Return (X, Y) of the center of cell containing provided text 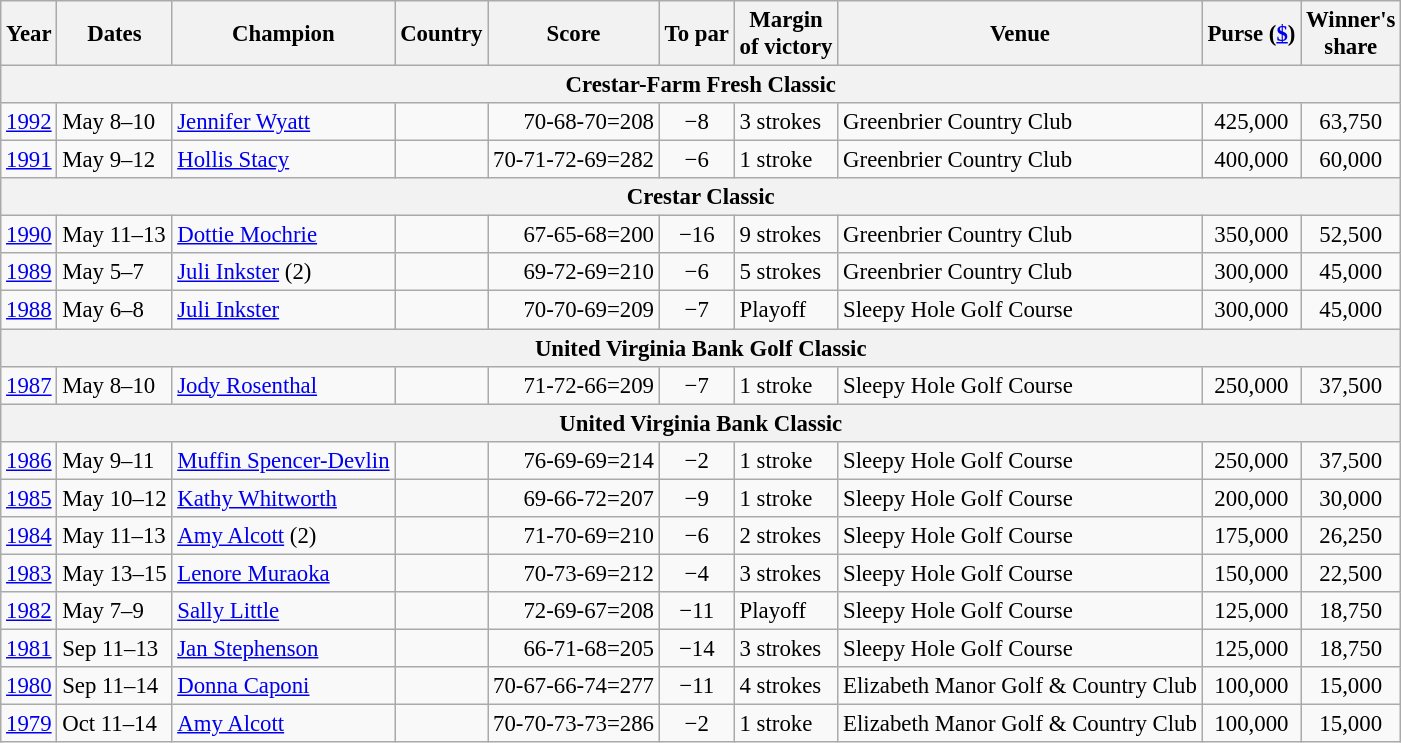
Sep 11–14 (114, 686)
200,000 (1252, 498)
−4 (696, 573)
175,000 (1252, 536)
76-69-69=214 (574, 460)
Juli Inkster (284, 310)
71-72-66=209 (574, 385)
1988 (29, 310)
1991 (29, 160)
−16 (696, 235)
70-70-69=209 (574, 310)
63,750 (1351, 122)
350,000 (1252, 235)
May 7–9 (114, 611)
Sally Little (284, 611)
United Virginia Bank Classic (701, 423)
Jan Stephenson (284, 648)
26,250 (1351, 536)
72-69-67=208 (574, 611)
−9 (696, 498)
1986 (29, 460)
1990 (29, 235)
70-71-72-69=282 (574, 160)
1984 (29, 536)
Kathy Whitworth (284, 498)
Champion (284, 34)
1985 (29, 498)
9 strokes (786, 235)
Year (29, 34)
Winner'sshare (1351, 34)
Purse ($) (1252, 34)
30,000 (1351, 498)
May 9–11 (114, 460)
1981 (29, 648)
70-70-73-73=286 (574, 724)
Jennifer Wyatt (284, 122)
Marginof victory (786, 34)
Muffin Spencer-Devlin (284, 460)
Amy Alcott (284, 724)
United Virginia Bank Golf Classic (701, 348)
Crestar Classic (701, 197)
Juli Inkster (2) (284, 273)
70-67-66-74=277 (574, 686)
Lenore Muraoka (284, 573)
Venue (1020, 34)
1980 (29, 686)
Jody Rosenthal (284, 385)
5 strokes (786, 273)
Dottie Mochrie (284, 235)
4 strokes (786, 686)
67-65-68=200 (574, 235)
70-73-69=212 (574, 573)
Country (442, 34)
May 6–8 (114, 310)
Score (574, 34)
To par (696, 34)
Donna Caponi (284, 686)
Hollis Stacy (284, 160)
May 10–12 (114, 498)
1987 (29, 385)
150,000 (1252, 573)
2 strokes (786, 536)
66-71-68=205 (574, 648)
70-68-70=208 (574, 122)
1983 (29, 573)
Dates (114, 34)
May 13–15 (114, 573)
69-66-72=207 (574, 498)
−8 (696, 122)
71-70-69=210 (574, 536)
Sep 11–13 (114, 648)
69-72-69=210 (574, 273)
52,500 (1351, 235)
22,500 (1351, 573)
May 5–7 (114, 273)
400,000 (1252, 160)
−14 (696, 648)
Crestar-Farm Fresh Classic (701, 85)
1982 (29, 611)
60,000 (1351, 160)
1979 (29, 724)
1989 (29, 273)
1992 (29, 122)
May 9–12 (114, 160)
425,000 (1252, 122)
Oct 11–14 (114, 724)
Amy Alcott (2) (284, 536)
